Capture the cell that displays the provided text and extract its (X, Y) central coordinate. 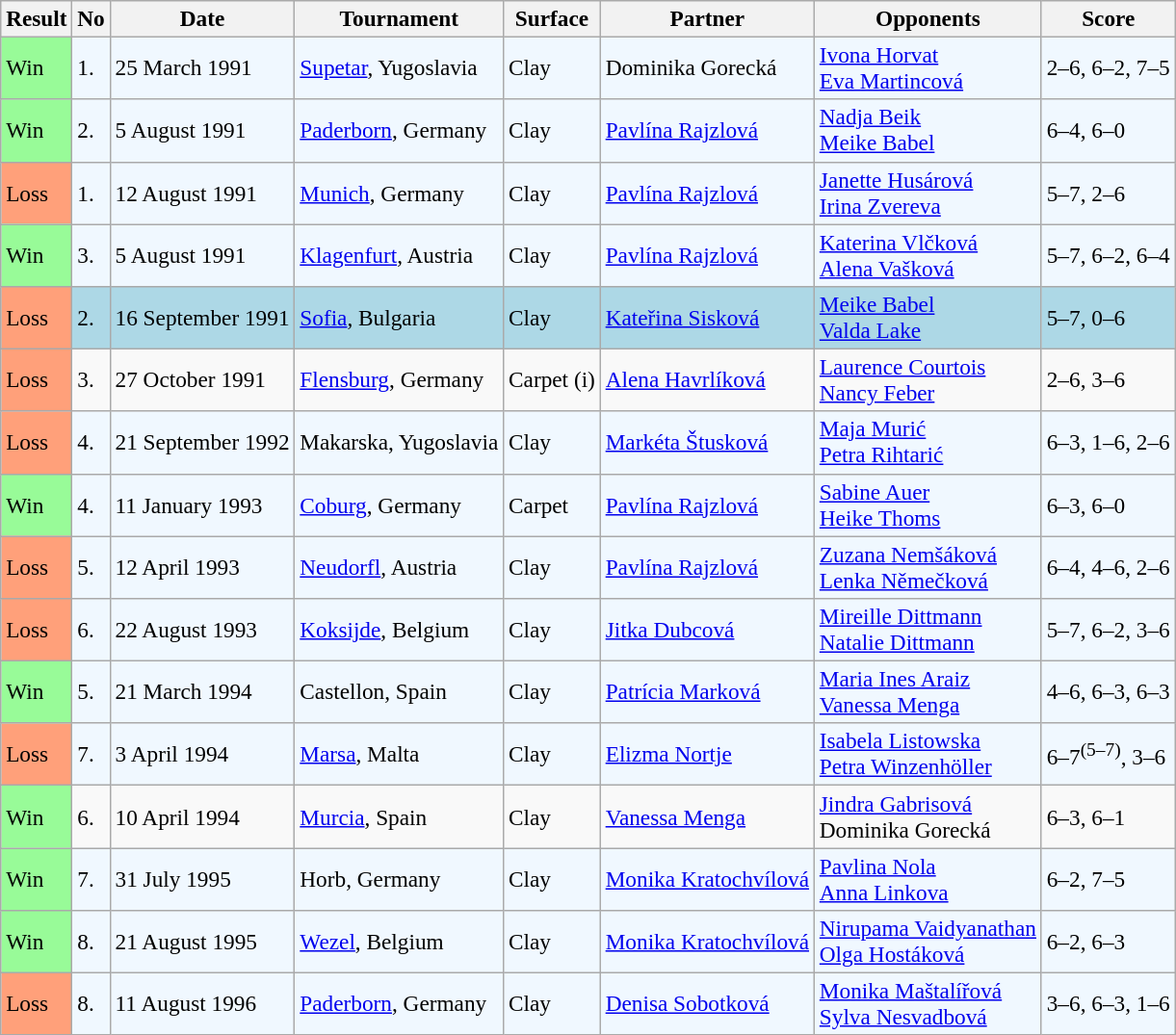
Sabine Auer Heike Thoms (928, 505)
Ivona Horvat Eva Martincová (928, 67)
Koksijde, Belgium (399, 630)
Isabela Listowska Petra Winzenhöller (928, 755)
6–2, 7–5 (1108, 878)
27 October 1991 (202, 379)
Supetar, Yugoslavia (399, 67)
Makarska, Yugoslavia (399, 443)
Surface (553, 18)
5–7, 0–6 (1108, 318)
3–6, 6–3, 1–6 (1108, 1003)
Pavlina Nola Anna Linkova (928, 878)
2–6, 6–2, 7–5 (1108, 67)
5–7, 6–2, 3–6 (1108, 630)
Wezel, Belgium (399, 942)
Mireille Dittmann Natalie Dittmann (928, 630)
Elizma Nortje (707, 755)
Castellon, Spain (399, 691)
Jindra Gabrisová Dominika Gorecká (928, 816)
11 August 1996 (202, 1003)
Flensburg, Germany (399, 379)
12 April 1993 (202, 566)
6–7(5–7), 3–6 (1108, 755)
Meike Babel Valda Lake (928, 318)
Result (37, 18)
Kateřina Sisková (707, 318)
6–3, 6–1 (1108, 816)
Opponents (928, 18)
Partner (707, 18)
Marsa, Malta (399, 755)
Jitka Dubcová (707, 630)
6–4, 6–0 (1108, 131)
Score (1108, 18)
Alena Havrlíková (707, 379)
6–3, 1–6, 2–6 (1108, 443)
16 September 1991 (202, 318)
Nadja Beik Meike Babel (928, 131)
11 January 1993 (202, 505)
4–6, 6–3, 6–3 (1108, 691)
Patrícia Marková (707, 691)
Murcia, Spain (399, 816)
Janette Husárová Irina Zvereva (928, 193)
Date (202, 18)
Dominika Gorecká (707, 67)
Carpet (i) (553, 379)
6–4, 4–6, 2–6 (1108, 566)
6–3, 6–0 (1108, 505)
Nirupama Vaidyanathan Olga Hostáková (928, 942)
2–6, 3–6 (1108, 379)
10 April 1994 (202, 816)
Coburg, Germany (399, 505)
Maja Murić Petra Rihtarić (928, 443)
Markéta Štusková (707, 443)
6–2, 6–3 (1108, 942)
Tournament (399, 18)
Laurence Courtois Nancy Feber (928, 379)
Klagenfurt, Austria (399, 254)
5–7, 6–2, 6–4 (1108, 254)
Denisa Sobotková (707, 1003)
22 August 1993 (202, 630)
Vanessa Menga (707, 816)
3 April 1994 (202, 755)
Sofia, Bulgaria (399, 318)
21 August 1995 (202, 942)
Neudorfl, Austria (399, 566)
25 March 1991 (202, 67)
No (91, 18)
12 August 1991 (202, 193)
Munich, Germany (399, 193)
Zuzana Nemšáková Lenka Němečková (928, 566)
Horb, Germany (399, 878)
31 July 1995 (202, 878)
Monika Maštalířová Sylva Nesvadbová (928, 1003)
21 September 1992 (202, 443)
5–7, 2–6 (1108, 193)
21 March 1994 (202, 691)
Maria Ines Araiz Vanessa Menga (928, 691)
Carpet (553, 505)
Katerina Vlčková Alena Vašková (928, 254)
